Extract the [x, y] coordinate from the center of the cell holding the provided text.  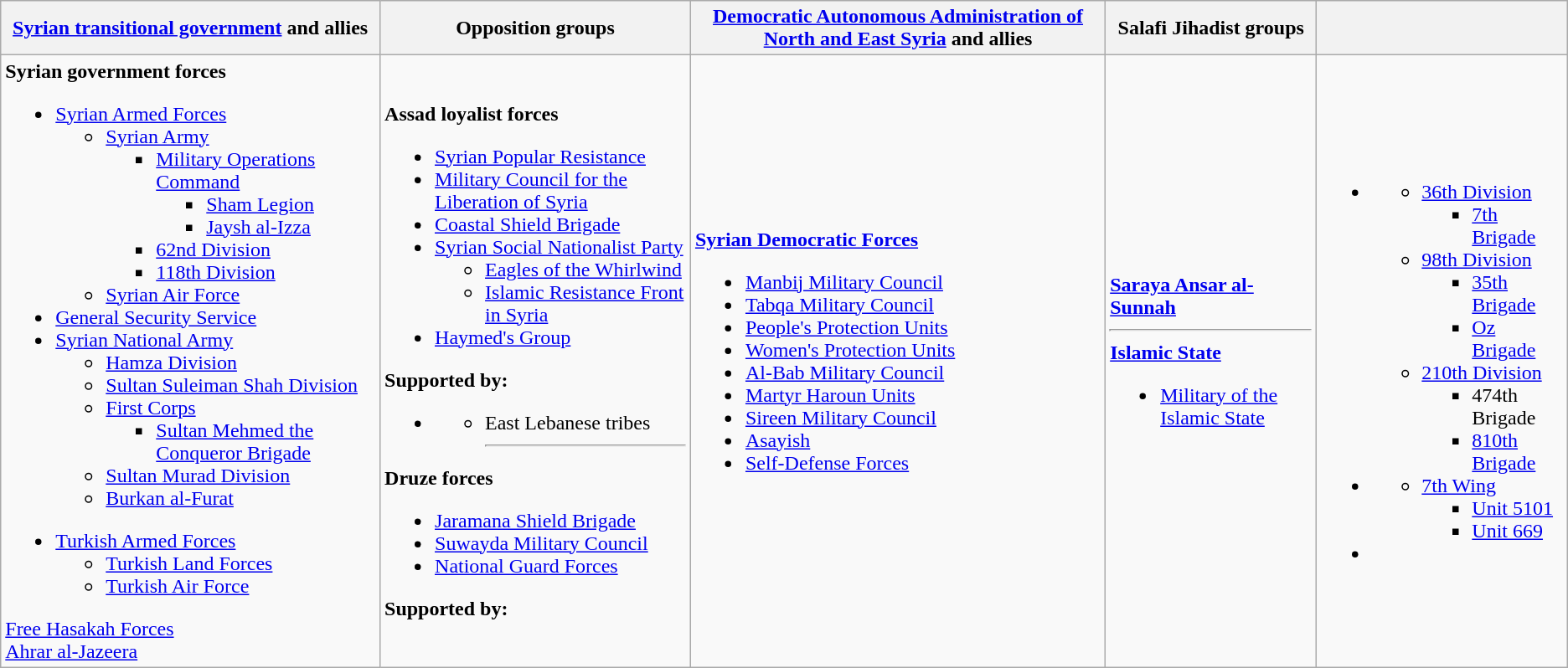
36th Division 7th Brigade 98th Division 35th Brigade Oz Brigade 210th Division 474th Brigade 810th Brigade 7th Wing Unit 5101 Unit 669 [1442, 362]
Saraya Ansar al-Sunnah Islamic State Military of the Islamic State [1211, 362]
Salafi Jihadist groups [1211, 28]
Syrian transitional government and allies [191, 28]
Democratic Autonomous Administration of North and East Syria and allies [898, 28]
Opposition groups [536, 28]
